For the text-containing cell, return its midpoint in [X, Y] coordinate format. 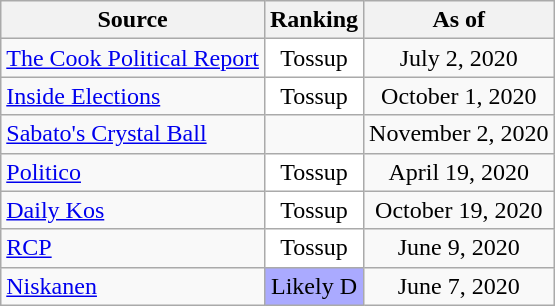
Source [133, 20]
RCP [133, 248]
November 2, 2020 [459, 134]
Politico [133, 172]
July 2, 2020 [459, 58]
Ranking [314, 20]
Daily Kos [133, 210]
Niskanen [133, 286]
Likely D [314, 286]
October 1, 2020 [459, 96]
As of [459, 20]
October 19, 2020 [459, 210]
Inside Elections [133, 96]
June 9, 2020 [459, 248]
The Cook Political Report [133, 58]
June 7, 2020 [459, 286]
Sabato's Crystal Ball [133, 134]
April 19, 2020 [459, 172]
